Return (X, Y) of the center of cell containing provided text 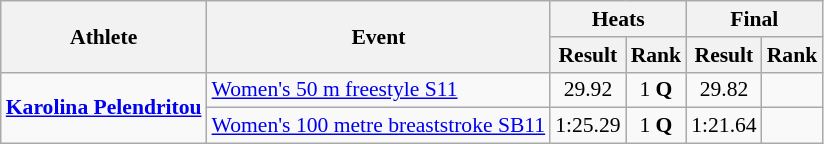
Final (754, 19)
29.82 (724, 90)
Women's 100 metre breaststroke SB11 (379, 126)
Women's 50 m freestyle S11 (379, 90)
1:21.64 (724, 126)
1:25.29 (588, 126)
Heats (618, 19)
Athlete (104, 36)
Event (379, 36)
29.92 (588, 90)
Karolina Pelendritou (104, 108)
